Extract the (x, y) coordinate from the center of the cell holding the provided text.  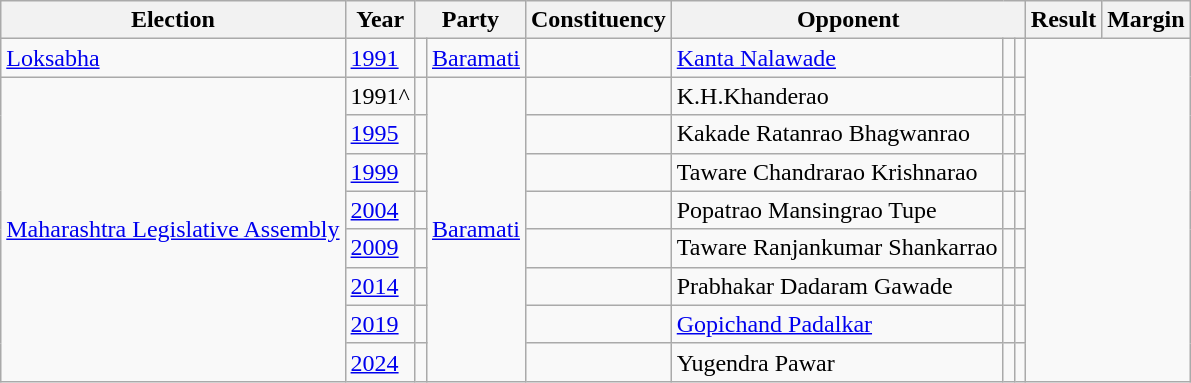
1999 (380, 172)
Party (470, 20)
Yugendra Pawar (837, 362)
Popatrao Mansingrao Tupe (837, 210)
Constituency (598, 20)
Opponent (848, 20)
Taware Chandrarao Krishnarao (837, 172)
Kanta Nalawade (837, 58)
2024 (380, 362)
Maharashtra Legislative Assembly (173, 229)
Prabhakar Dadaram Gawade (837, 286)
Result (1063, 20)
K.H.Khanderao (837, 96)
2019 (380, 324)
1995 (380, 134)
1991 (380, 58)
Election (173, 20)
Taware Ranjankumar Shankarrao (837, 248)
1991^ (380, 96)
Year (380, 20)
Margin (1146, 20)
Loksabha (173, 58)
Kakade Ratanrao Bhagwanrao (837, 134)
2009 (380, 248)
Gopichand Padalkar (837, 324)
2014 (380, 286)
2004 (380, 210)
